Output the [x, y] coordinate of the center of the cell containing the given text.  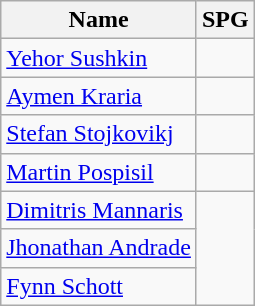
Aymen Kraria [99, 96]
Dimitris Mannaris [99, 210]
Name [99, 20]
SPG [225, 20]
Stefan Stojkovikj [99, 134]
Fynn Schott [99, 286]
Martin Pospisil [99, 172]
Yehor Sushkin [99, 58]
Jhonathan Andrade [99, 248]
